Scan for the cell matching the given text and deliver its [X, Y] coordinate at center. 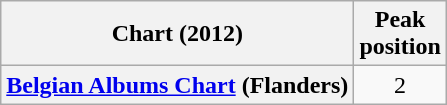
2 [400, 85]
Chart (2012) [178, 34]
Belgian Albums Chart (Flanders) [178, 85]
Peakposition [400, 34]
